Return (x, y) of the center of cell containing provided text 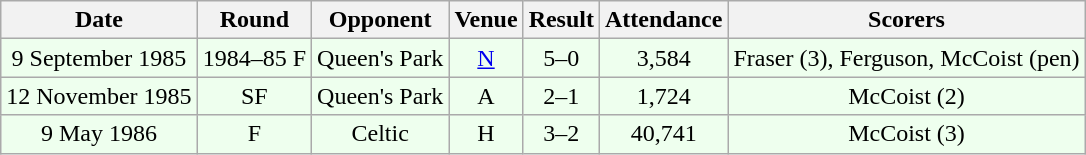
Date (99, 20)
3–2 (561, 134)
3,584 (664, 58)
H (486, 134)
Attendance (664, 20)
Round (254, 20)
McCoist (2) (906, 96)
1984–85 F (254, 58)
12 November 1985 (99, 96)
Opponent (380, 20)
F (254, 134)
9 May 1986 (99, 134)
Celtic (380, 134)
SF (254, 96)
40,741 (664, 134)
Venue (486, 20)
A (486, 96)
2–1 (561, 96)
9 September 1985 (99, 58)
Result (561, 20)
Scorers (906, 20)
1,724 (664, 96)
Fraser (3), Ferguson, McCoist (pen) (906, 58)
McCoist (3) (906, 134)
5–0 (561, 58)
N (486, 58)
